Return (X, Y) of the center of cell containing provided text 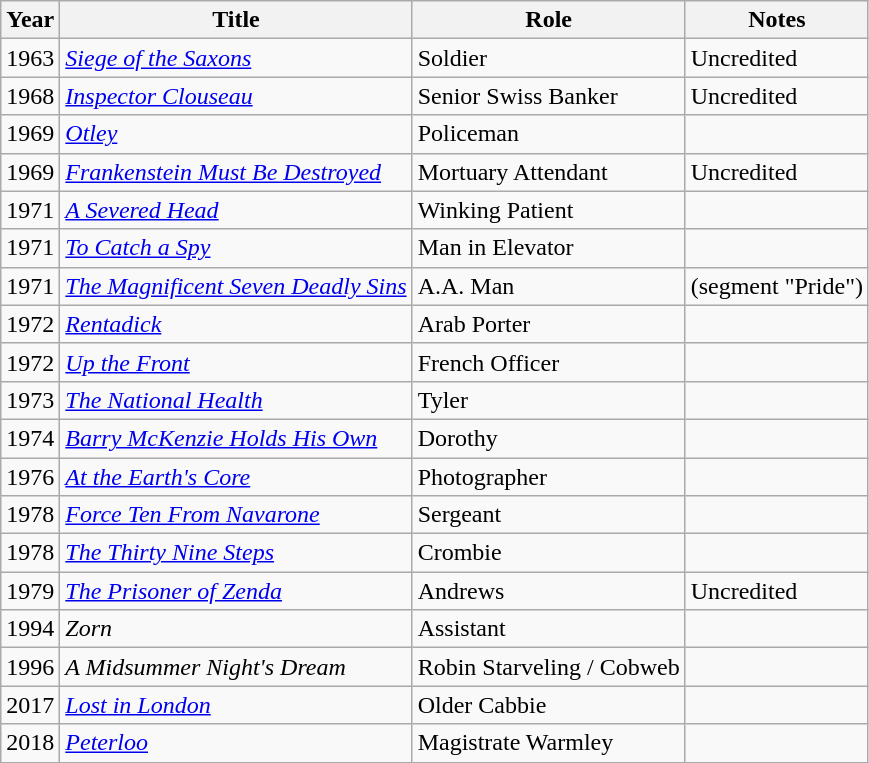
1979 (30, 591)
Dorothy (548, 438)
Assistant (548, 629)
Force Ten From Navarone (236, 515)
Policeman (548, 134)
Sergeant (548, 515)
A.A. Man (548, 286)
Andrews (548, 591)
Title (236, 20)
Role (548, 20)
The Prisoner of Zenda (236, 591)
2017 (30, 705)
French Officer (548, 362)
2018 (30, 743)
Robin Starveling / Cobweb (548, 667)
Tyler (548, 400)
Barry McKenzie Holds His Own (236, 438)
Arab Porter (548, 324)
Notes (776, 20)
Winking Patient (548, 210)
At the Earth's Core (236, 477)
Otley (236, 134)
1973 (30, 400)
Photographer (548, 477)
A Midsummer Night's Dream (236, 667)
1968 (30, 96)
Senior Swiss Banker (548, 96)
1996 (30, 667)
Mortuary Attendant (548, 172)
Rentadick (236, 324)
Lost in London (236, 705)
Zorn (236, 629)
1976 (30, 477)
Man in Elevator (548, 248)
Siege of the Saxons (236, 58)
To Catch a Spy (236, 248)
1974 (30, 438)
A Severed Head (236, 210)
Crombie (548, 553)
Up the Front (236, 362)
(segment "Pride") (776, 286)
The National Health (236, 400)
Year (30, 20)
1963 (30, 58)
1994 (30, 629)
The Thirty Nine Steps (236, 553)
Soldier (548, 58)
Magistrate Warmley (548, 743)
Peterloo (236, 743)
The Magnificent Seven Deadly Sins (236, 286)
Inspector Clouseau (236, 96)
Older Cabbie (548, 705)
Frankenstein Must Be Destroyed (236, 172)
